Locate the cell with the specified text and output its (X, Y) center coordinate. 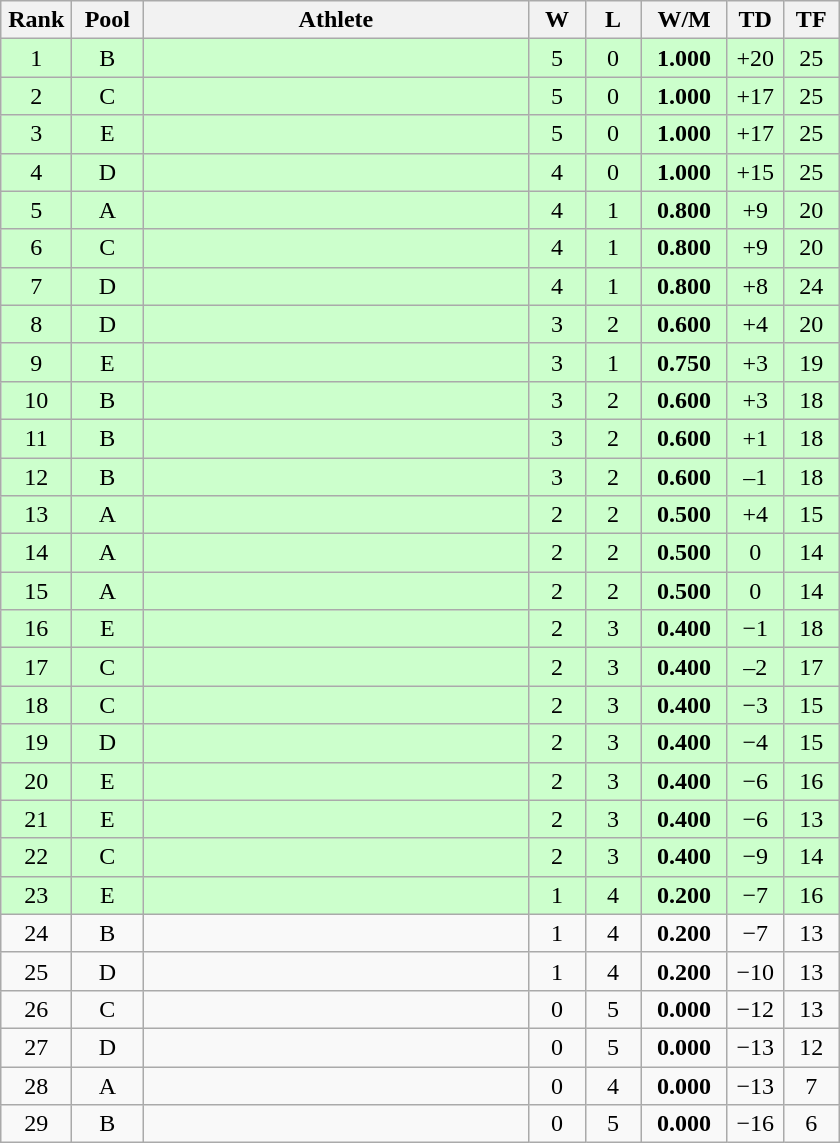
−3 (755, 705)
11 (36, 438)
W (557, 20)
9 (36, 362)
26 (36, 1009)
TF (811, 20)
−16 (755, 1124)
Athlete (336, 20)
29 (36, 1124)
27 (36, 1047)
+1 (755, 438)
−9 (755, 857)
–1 (755, 477)
Rank (36, 20)
−4 (755, 743)
28 (36, 1085)
−12 (755, 1009)
Pool (108, 20)
21 (36, 819)
+15 (755, 172)
10 (36, 400)
0.750 (684, 362)
+8 (755, 286)
W/M (684, 20)
−1 (755, 629)
23 (36, 895)
+20 (755, 58)
–2 (755, 667)
8 (36, 324)
22 (36, 857)
L (613, 20)
TD (755, 20)
−10 (755, 971)
